Identify which cell holds the provided text, then report its [X, Y] central coordinate. 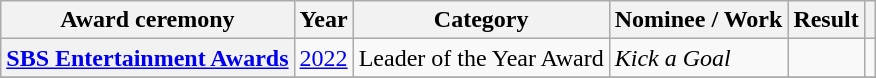
Leader of the Year Award [481, 58]
Category [481, 20]
Kick a Goal [698, 58]
2022 [324, 58]
Result [826, 20]
SBS Entertainment Awards [148, 58]
Nominee / Work [698, 20]
Award ceremony [148, 20]
Year [324, 20]
